Extract the [X, Y] coordinate from the center of the cell holding the provided text.  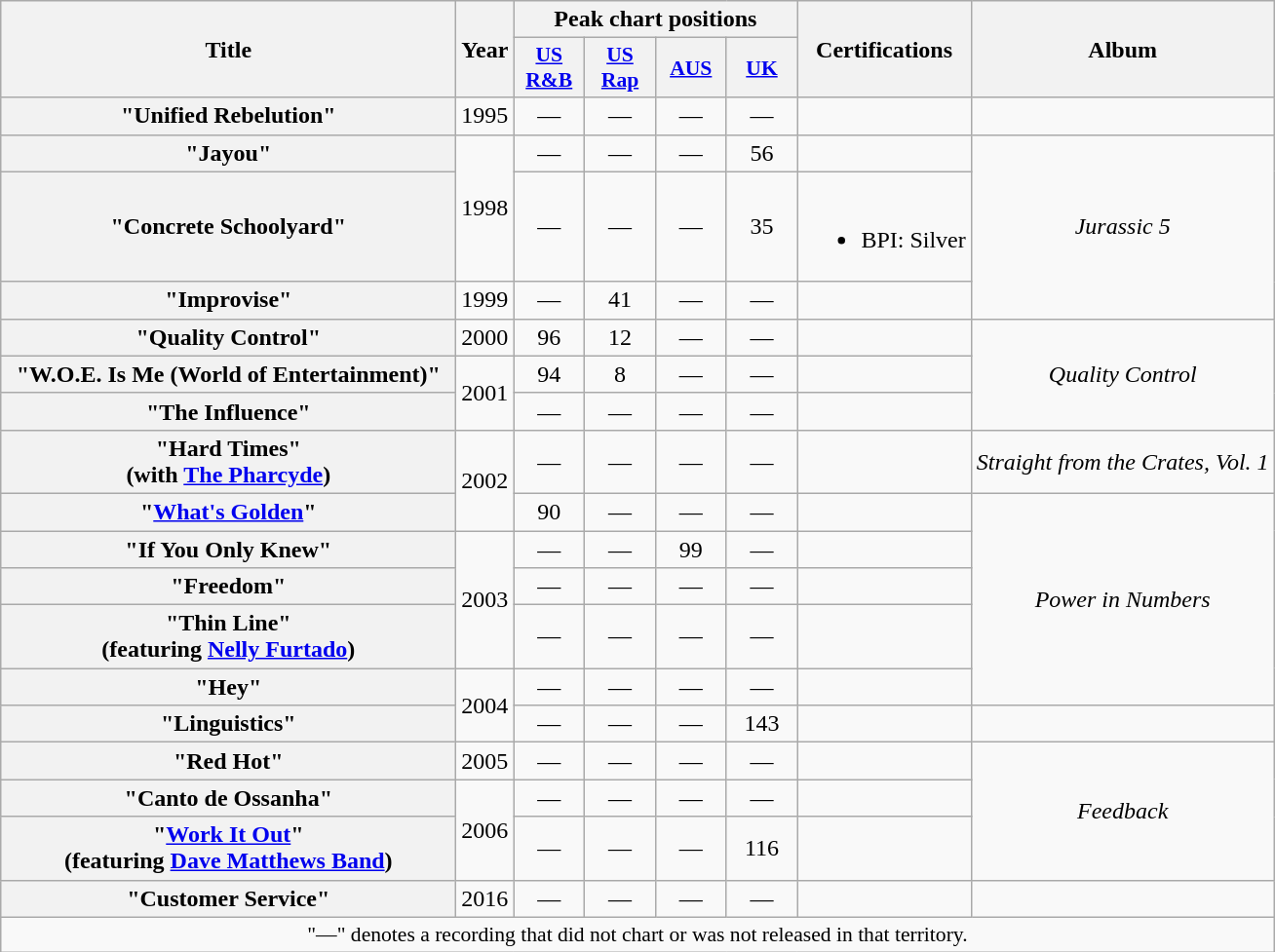
"Linguistics" [228, 724]
"Jayou" [228, 153]
Power in Numbers [1123, 598]
"What's Golden" [228, 512]
"If You Only Knew" [228, 549]
35 [762, 226]
1998 [485, 209]
2005 [485, 761]
UK [762, 68]
12 [620, 337]
8 [620, 374]
2003 [485, 598]
"Hard Times"(with The Pharcyde) [228, 462]
1995 [485, 116]
AUS [690, 68]
2000 [485, 337]
Certifications [884, 49]
"Improvise" [228, 300]
"Concrete Schoolyard" [228, 226]
USRap [620, 68]
Jurassic 5 [1123, 226]
94 [550, 374]
1999 [485, 300]
Quality Control [1123, 374]
2001 [485, 393]
"The Influence" [228, 411]
"W.O.E. Is Me (World of Entertainment)" [228, 374]
Album [1123, 49]
96 [550, 337]
99 [690, 549]
"—" denotes a recording that did not chart or was not released in that territory. [637, 934]
"Freedom" [228, 587]
41 [620, 300]
2004 [485, 705]
"Red Hot" [228, 761]
"Thin Line"(featuring Nelly Furtado) [228, 637]
"Hey" [228, 687]
Title [228, 49]
143 [762, 724]
Feedback [1123, 811]
2006 [485, 830]
90 [550, 512]
Peak chart positions [655, 19]
"Canto de Ossanha" [228, 798]
2002 [485, 479]
USR&B [550, 68]
56 [762, 153]
Straight from the Crates, Vol. 1 [1123, 462]
"Unified Rebelution" [228, 116]
2016 [485, 898]
"Customer Service" [228, 898]
116 [762, 848]
Year [485, 49]
"Quality Control" [228, 337]
BPI: Silver [884, 226]
"Work It Out"(featuring Dave Matthews Band) [228, 848]
